For the text-containing cell, return its midpoint in [X, Y] coordinate format. 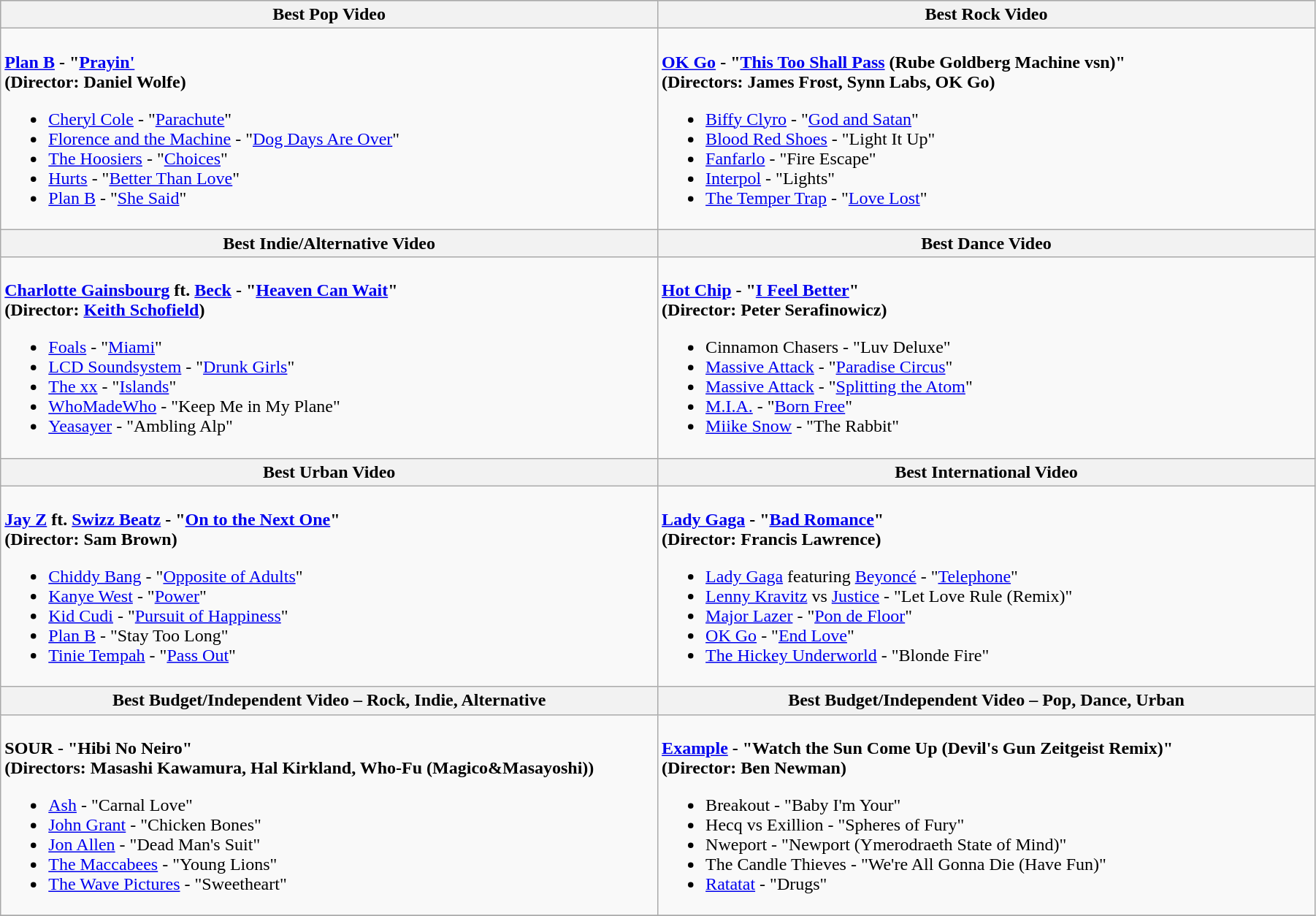
Best Pop Video [329, 15]
Best Urban Video [329, 472]
Best Budget/Independent Video – Pop, Dance, Urban [987, 701]
Best Budget/Independent Video – Rock, Indie, Alternative [329, 701]
Best Rock Video [987, 15]
Best International Video [987, 472]
Best Dance Video [987, 243]
Best Indie/Alternative Video [329, 243]
